Find where the given text appears and provide that cell's center as (X, Y) coordinate. 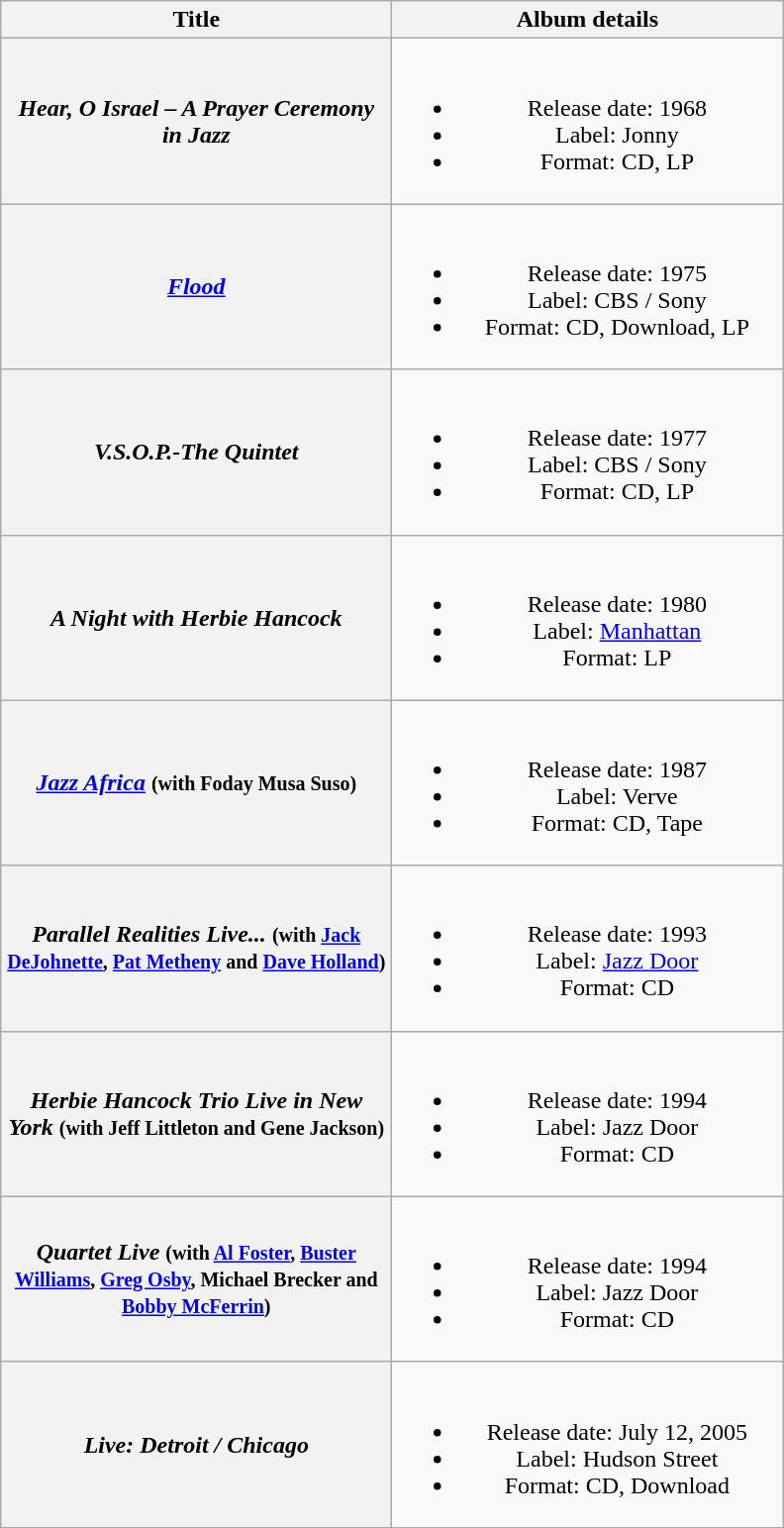
V.S.O.P.-The Quintet (196, 452)
Hear, O Israel – A Prayer Ceremony in Jazz (196, 121)
Herbie Hancock Trio Live in New York (with Jeff Littleton and Gene Jackson) (196, 1113)
Parallel Realities Live... (with Jack DeJohnette, Pat Metheny and Dave Holland) (196, 949)
Title (196, 20)
Release date: 1993Label: Jazz DoorFormat: CD (588, 949)
Release date: 1980Label: ManhattanFormat: LP (588, 618)
Release date: 1968Label: JonnyFormat: CD, LP (588, 121)
Quartet Live (with Al Foster, Buster Williams, Greg Osby, Michael Brecker and Bobby McFerrin) (196, 1279)
Flood (196, 287)
Jazz Africa (with Foday Musa Suso) (196, 782)
Release date: 1987Label: VerveFormat: CD, Tape (588, 782)
Release date: 1975Label: CBS / SonyFormat: CD, Download, LP (588, 287)
Release date: 1977Label: CBS / SonyFormat: CD, LP (588, 452)
A Night with Herbie Hancock (196, 618)
Live: Detroit / Chicago (196, 1444)
Album details (588, 20)
Release date: July 12, 2005Label: Hudson StreetFormat: CD, Download (588, 1444)
